Output the [X, Y] coordinate of the center of the cell containing the given text.  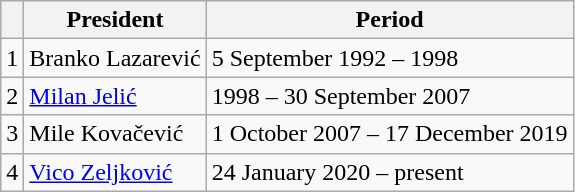
1 [12, 58]
Period [390, 20]
President [115, 20]
1 October 2007 – 17 December 2019 [390, 134]
Milan Jelić [115, 96]
2 [12, 96]
5 September 1992 – 1998 [390, 58]
4 [12, 172]
24 January 2020 – present [390, 172]
3 [12, 134]
Mile Kovačević [115, 134]
Branko Lazarević [115, 58]
1998 – 30 September 2007 [390, 96]
Vico Zeljković [115, 172]
